Determine the [x, y] coordinate at the center of the cell enclosing the given text.  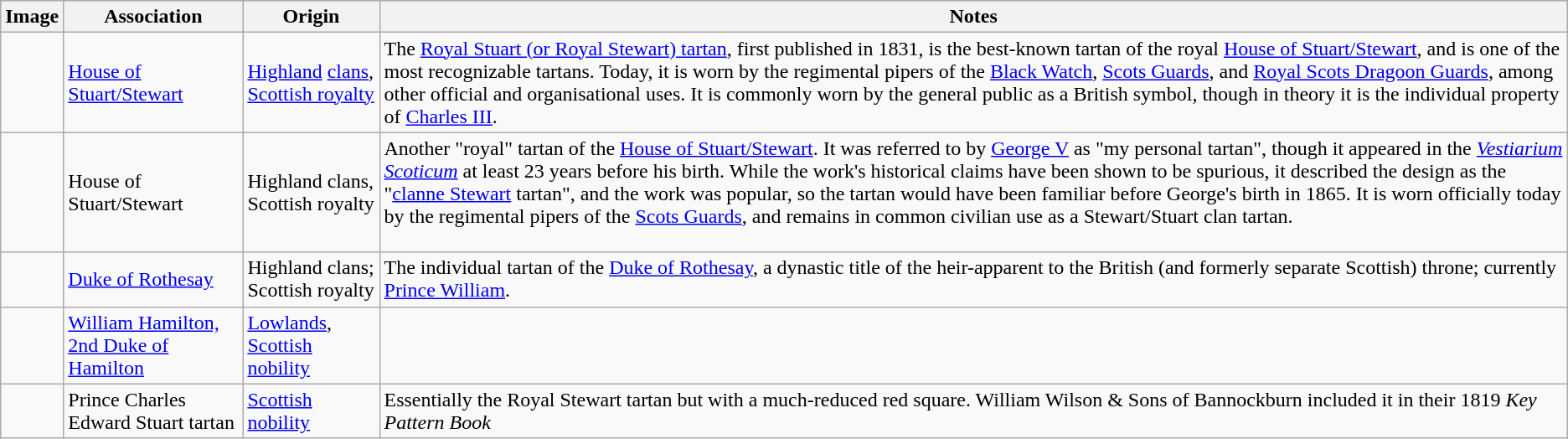
Duke of Rothesay [153, 280]
Prince Charles Edward Stuart tartan [153, 411]
Scottish nobility [312, 411]
Image [32, 17]
William Hamilton, 2nd Duke of Hamilton [153, 345]
Association [153, 17]
Notes [973, 17]
Origin [312, 17]
Lowlands, Scottish nobility [312, 345]
Highland clans; Scottish royalty [312, 280]
